Search for the cell housing the specified text and yield its [x, y] center coordinate. 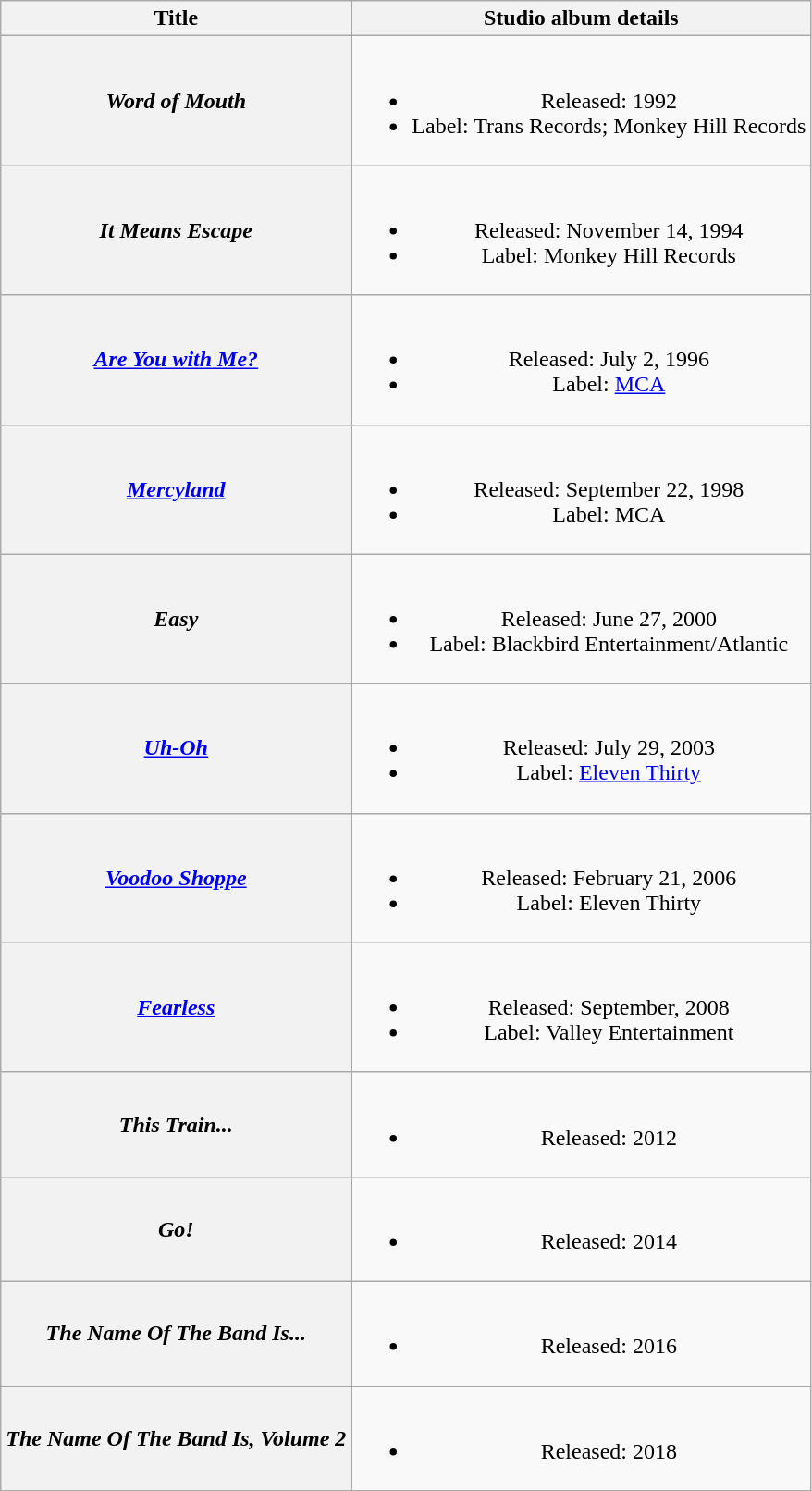
Released: 2014 [581, 1228]
Released: July 29, 2003Label: Eleven Thirty [581, 748]
Uh-Oh [176, 748]
Go! [176, 1228]
Easy [176, 619]
Released: September 22, 1998Label: MCA [581, 489]
Released: 1992Label: Trans Records; Monkey Hill Records [581, 101]
Released: June 27, 2000Label: Blackbird Entertainment/Atlantic [581, 619]
Mercyland [176, 489]
This Train... [176, 1125]
Released: 2012 [581, 1125]
Fearless [176, 1007]
The Name Of The Band Is... [176, 1334]
Released: November 14, 1994Label: Monkey Hill Records [581, 230]
Released: 2016 [581, 1334]
Released: July 2, 1996Label: MCA [581, 360]
Released: February 21, 2006Label: Eleven Thirty [581, 878]
Released: 2018 [581, 1437]
Voodoo Shoppe [176, 878]
The Name Of The Band Is, Volume 2 [176, 1437]
Are You with Me? [176, 360]
Title [176, 18]
Released: September, 2008Label: Valley Entertainment [581, 1007]
Word of Mouth [176, 101]
Studio album details [581, 18]
It Means Escape [176, 230]
